Extract the (x, y) coordinate from the center of the cell holding the provided text.  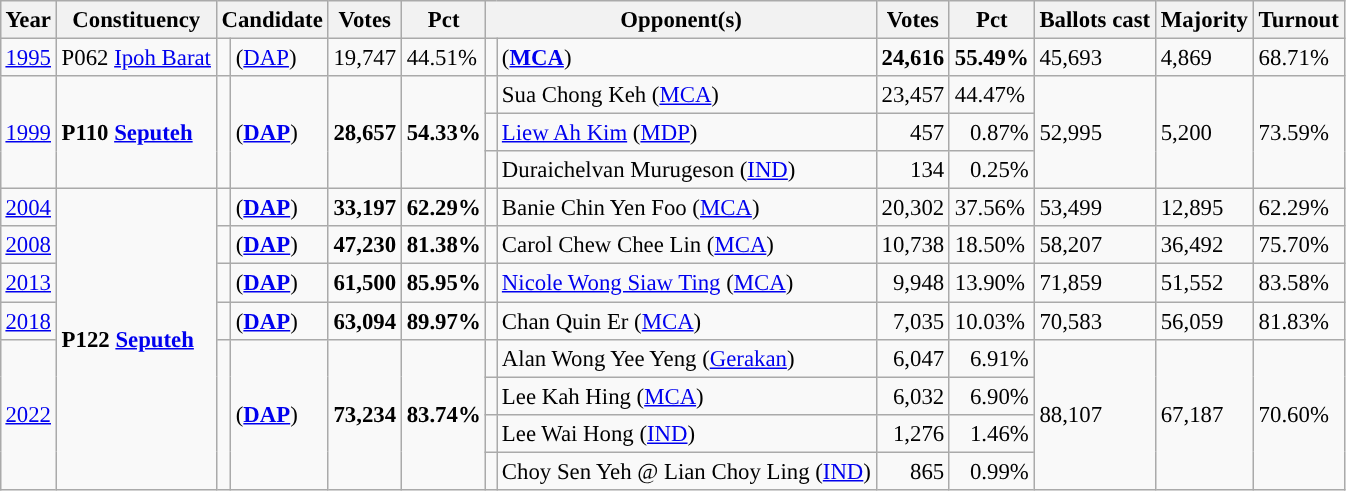
6.90% (992, 396)
10.03% (992, 321)
Lee Kah Hing (MCA) (687, 396)
20,302 (912, 208)
P122 Seputeh (136, 340)
P110 Seputeh (136, 132)
68.71% (1298, 57)
7,035 (912, 321)
Ballots cast (1094, 20)
61,500 (364, 283)
73.59% (1298, 132)
73,234 (364, 414)
37.56% (992, 208)
865 (912, 471)
56,059 (1204, 321)
81.83% (1298, 321)
1999 (28, 132)
Lee Wai Hong (IND) (687, 433)
54.33% (444, 132)
6.91% (992, 358)
44.47% (992, 95)
89.97% (444, 321)
51,552 (1204, 283)
134 (912, 170)
0.87% (992, 133)
28,657 (364, 132)
2022 (28, 414)
457 (912, 133)
6,032 (912, 396)
47,230 (364, 245)
1995 (28, 57)
2004 (28, 208)
Sua Chong Keh (MCA) (687, 95)
2008 (28, 245)
9,948 (912, 283)
Turnout (1298, 20)
Carol Chew Chee Lin (MCA) (687, 245)
83.58% (1298, 283)
1.46% (992, 433)
18.50% (992, 245)
44.51% (444, 57)
52,995 (1094, 132)
36,492 (1204, 245)
58,207 (1094, 245)
83.74% (444, 414)
Majority (1204, 20)
Nicole Wong Siaw Ting (MCA) (687, 283)
Choy Sen Yeh @ Lian Choy Ling (IND) (687, 471)
P062 Ipoh Barat (136, 57)
Year (28, 20)
67,187 (1204, 414)
88,107 (1094, 414)
0.25% (992, 170)
12,895 (1204, 208)
Duraichelvan Murugeson (IND) (687, 170)
Candidate (272, 20)
23,457 (912, 95)
2018 (28, 321)
71,859 (1094, 283)
Liew Ah Kim (MDP) (687, 133)
Alan Wong Yee Yeng (Gerakan) (687, 358)
Banie Chin Yen Foo (MCA) (687, 208)
55.49% (992, 57)
Opponent(s) (681, 20)
(MCA) (687, 57)
19,747 (364, 57)
70.60% (1298, 414)
Chan Quin Er (MCA) (687, 321)
45,693 (1094, 57)
33,197 (364, 208)
75.70% (1298, 245)
5,200 (1204, 132)
24,616 (912, 57)
6,047 (912, 358)
63,094 (364, 321)
13.90% (992, 283)
70,583 (1094, 321)
81.38% (444, 245)
4,869 (1204, 57)
2013 (28, 283)
0.99% (992, 471)
53,499 (1094, 208)
10,738 (912, 245)
85.95% (444, 283)
1,276 (912, 433)
Constituency (136, 20)
